Extract the [x, y] coordinate from the center of the cell holding the provided text.  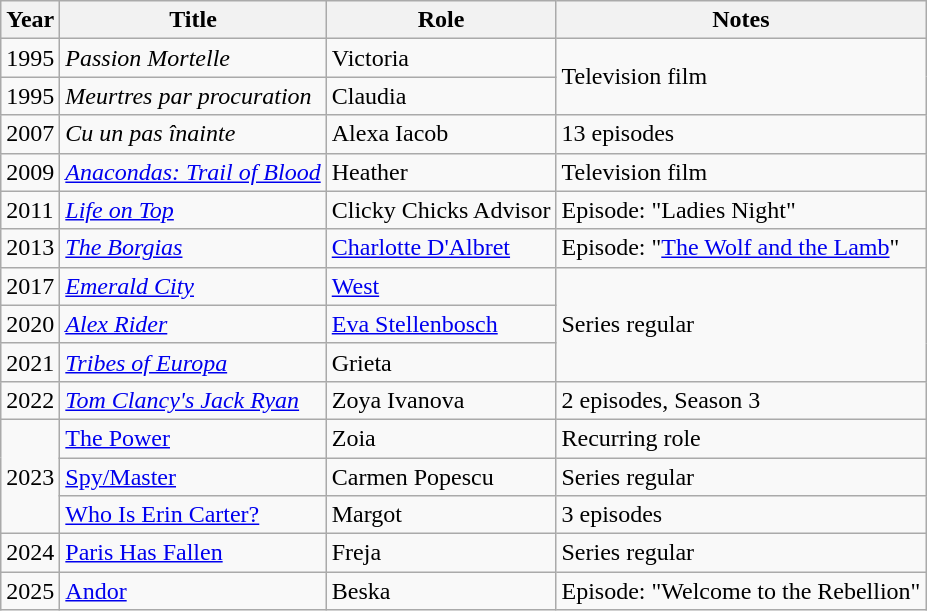
2013 [30, 248]
Title [193, 20]
Episode: "Welcome to the Rebellion" [741, 591]
Margot [441, 515]
Passion Mortelle [193, 58]
Eva Stellenbosch [441, 324]
Role [441, 20]
Claudia [441, 96]
2022 [30, 400]
2011 [30, 210]
West [441, 286]
3 episodes [741, 515]
Carmen Popescu [441, 477]
2007 [30, 134]
Year [30, 20]
13 episodes [741, 134]
Tom Clancy's Jack Ryan [193, 400]
Spy/Master [193, 477]
Notes [741, 20]
2 episodes, Season 3 [741, 400]
Clicky Chicks Advisor [441, 210]
2025 [30, 591]
Who Is Erin Carter? [193, 515]
2021 [30, 362]
Anacondas: Trail of Blood [193, 172]
Alex Rider [193, 324]
2009 [30, 172]
Emerald City [193, 286]
Life on Top [193, 210]
Charlotte D'Albret [441, 248]
Episode: "The Wolf and the Lamb" [741, 248]
Heather [441, 172]
2017 [30, 286]
Victoria [441, 58]
Freja [441, 553]
Grieta [441, 362]
Tribes of Europa [193, 362]
Cu un pas înainte [193, 134]
2023 [30, 476]
2020 [30, 324]
Beska [441, 591]
2024 [30, 553]
The Power [193, 438]
Episode: "Ladies Night" [741, 210]
Zoia [441, 438]
The Borgias [193, 248]
Zoya Ivanova [441, 400]
Alexa Iacob [441, 134]
Paris Has Fallen [193, 553]
Andor [193, 591]
Recurring role [741, 438]
Meurtres par procuration [193, 96]
